For the text-containing cell, return its midpoint in (x, y) coordinate format. 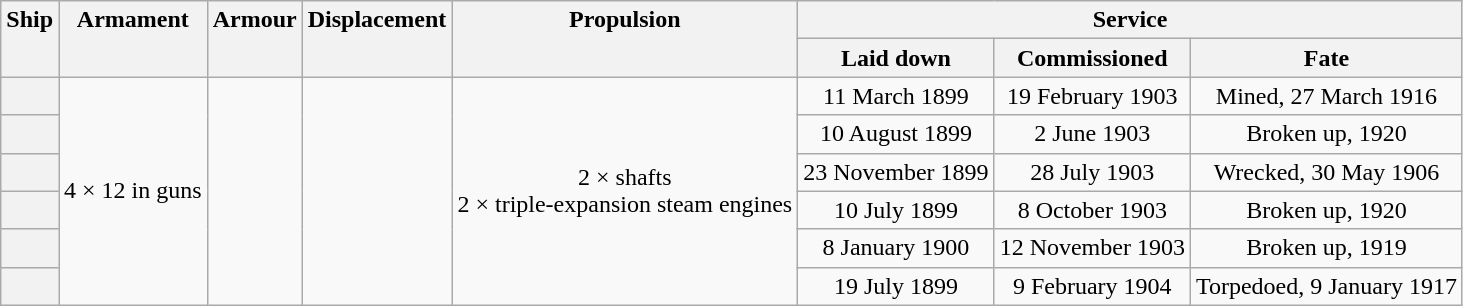
19 July 1899 (896, 286)
Armament (134, 39)
Laid down (896, 58)
Mined, 27 March 1916 (1326, 96)
Fate (1326, 58)
28 July 1903 (1092, 172)
11 March 1899 (896, 96)
Commissioned (1092, 58)
12 November 1903 (1092, 248)
9 February 1904 (1092, 286)
23 November 1899 (896, 172)
2 × shafts 2 × triple-expansion steam engines (625, 191)
2 June 1903 (1092, 134)
Armour (254, 39)
Displacement (377, 39)
10 August 1899 (896, 134)
Broken up, 1919 (1326, 248)
10 July 1899 (896, 210)
8 January 1900 (896, 248)
Service (1130, 20)
4 × 12 in guns (134, 191)
19 February 1903 (1092, 96)
Wrecked, 30 May 1906 (1326, 172)
Propulsion (625, 39)
8 October 1903 (1092, 210)
Torpedoed, 9 January 1917 (1326, 286)
Ship (30, 39)
